Extract the (x, y) coordinate from the center of the cell holding the provided text.  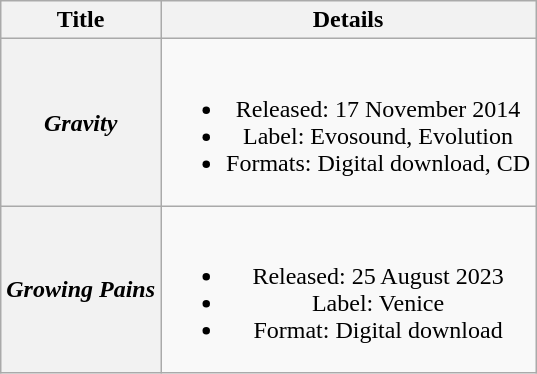
Details (348, 20)
Released: 25 August 2023Label: VeniceFormat: Digital download (348, 290)
Title (81, 20)
Released: 17 November 2014Label: Evosound, EvolutionFormats: Digital download, CD (348, 122)
Gravity (81, 122)
Growing Pains (81, 290)
